Extract the [x, y] coordinate from the center of the cell holding the provided text.  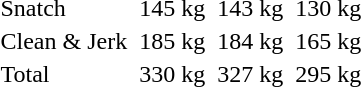
185 kg [172, 41]
184 kg [250, 41]
